Capture the cell that displays the provided text and extract its (X, Y) central coordinate. 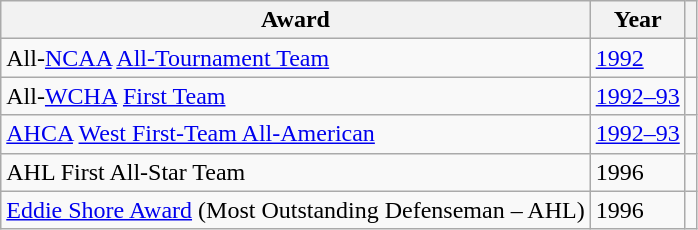
1992 (638, 58)
All-NCAA All-Tournament Team (296, 58)
Award (296, 20)
Year (638, 20)
All-WCHA First Team (296, 96)
Eddie Shore Award (Most Outstanding Defenseman – AHL) (296, 210)
AHCA West First-Team All-American (296, 134)
AHL First All-Star Team (296, 172)
